Extract the (x, y) coordinate from the center of the cell holding the provided text.  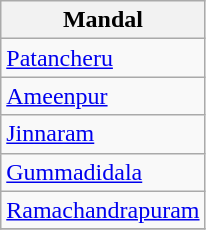
Patancheru (103, 58)
Mandal (103, 20)
Ramachandrapuram (103, 210)
Jinnaram (103, 134)
Ameenpur (103, 96)
Gummadidala (103, 172)
